Find where the given text appears and provide that cell's center as [x, y] coordinate. 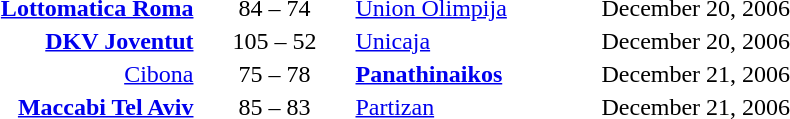
Panathinaikos [476, 74]
Unicaja [476, 41]
75 – 78 [274, 74]
105 – 52 [274, 41]
